Locate the cell with the specified text and output its [x, y] center coordinate. 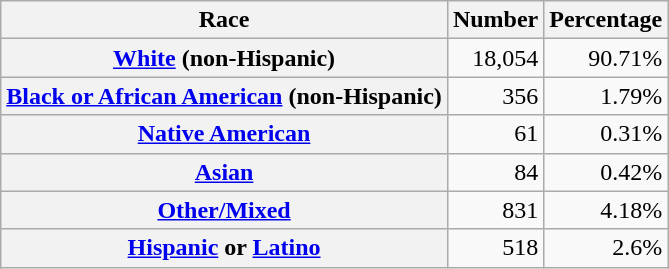
Other/Mixed [224, 210]
Hispanic or Latino [224, 248]
84 [495, 172]
Native American [224, 134]
18,054 [495, 58]
356 [495, 96]
831 [495, 210]
Percentage [606, 20]
Race [224, 20]
Number [495, 20]
Black or African American (non-Hispanic) [224, 96]
0.42% [606, 172]
2.6% [606, 248]
1.79% [606, 96]
Asian [224, 172]
4.18% [606, 210]
518 [495, 248]
90.71% [606, 58]
White (non-Hispanic) [224, 58]
61 [495, 134]
0.31% [606, 134]
